Capture the cell that displays the provided text and extract its (x, y) central coordinate. 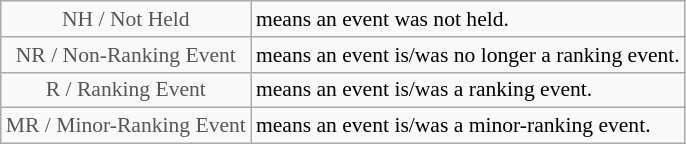
means an event is/was a ranking event. (468, 90)
means an event is/was no longer a ranking event. (468, 55)
means an event is/was a minor-ranking event. (468, 126)
NH / Not Held (126, 19)
NR / Non-Ranking Event (126, 55)
means an event was not held. (468, 19)
MR / Minor-Ranking Event (126, 126)
R / Ranking Event (126, 90)
